Scan for the cell matching the given text and deliver its [X, Y] coordinate at center. 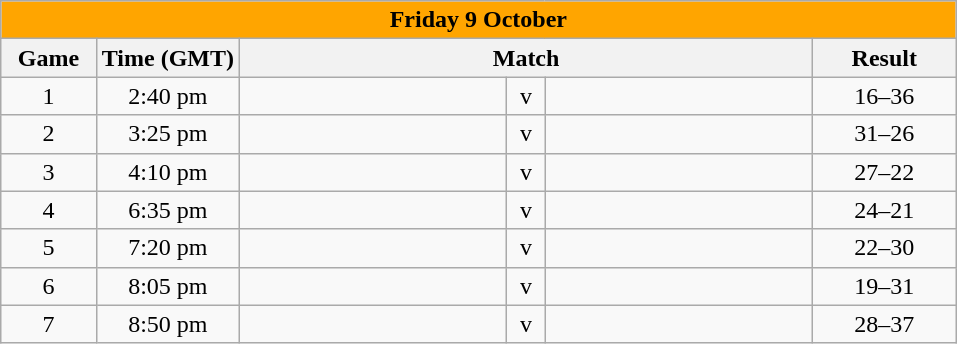
2 [49, 134]
6 [49, 286]
1 [49, 96]
Game [49, 58]
8:50 pm [168, 324]
16–36 [884, 96]
19–31 [884, 286]
Result [884, 58]
Time (GMT) [168, 58]
7 [49, 324]
7:20 pm [168, 248]
2:40 pm [168, 96]
22–30 [884, 248]
27–22 [884, 172]
31–26 [884, 134]
8:05 pm [168, 286]
28–37 [884, 324]
3:25 pm [168, 134]
Match [526, 58]
4 [49, 210]
24–21 [884, 210]
6:35 pm [168, 210]
4:10 pm [168, 172]
3 [49, 172]
Friday 9 October [478, 20]
5 [49, 248]
